Scan for the cell matching the given text and deliver its [x, y] coordinate at center. 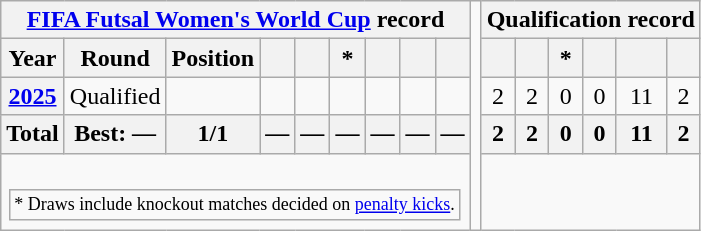
1/1 [213, 134]
Total [33, 134]
Best: — [115, 134]
Qualified [115, 96]
2025 [33, 96]
FIFA Futsal Women's World Cup record [236, 20]
Qualification record [590, 20]
Position [213, 58]
Year [33, 58]
Round [115, 58]
